Determine the (x, y) coordinate at the center of the cell enclosing the given text.  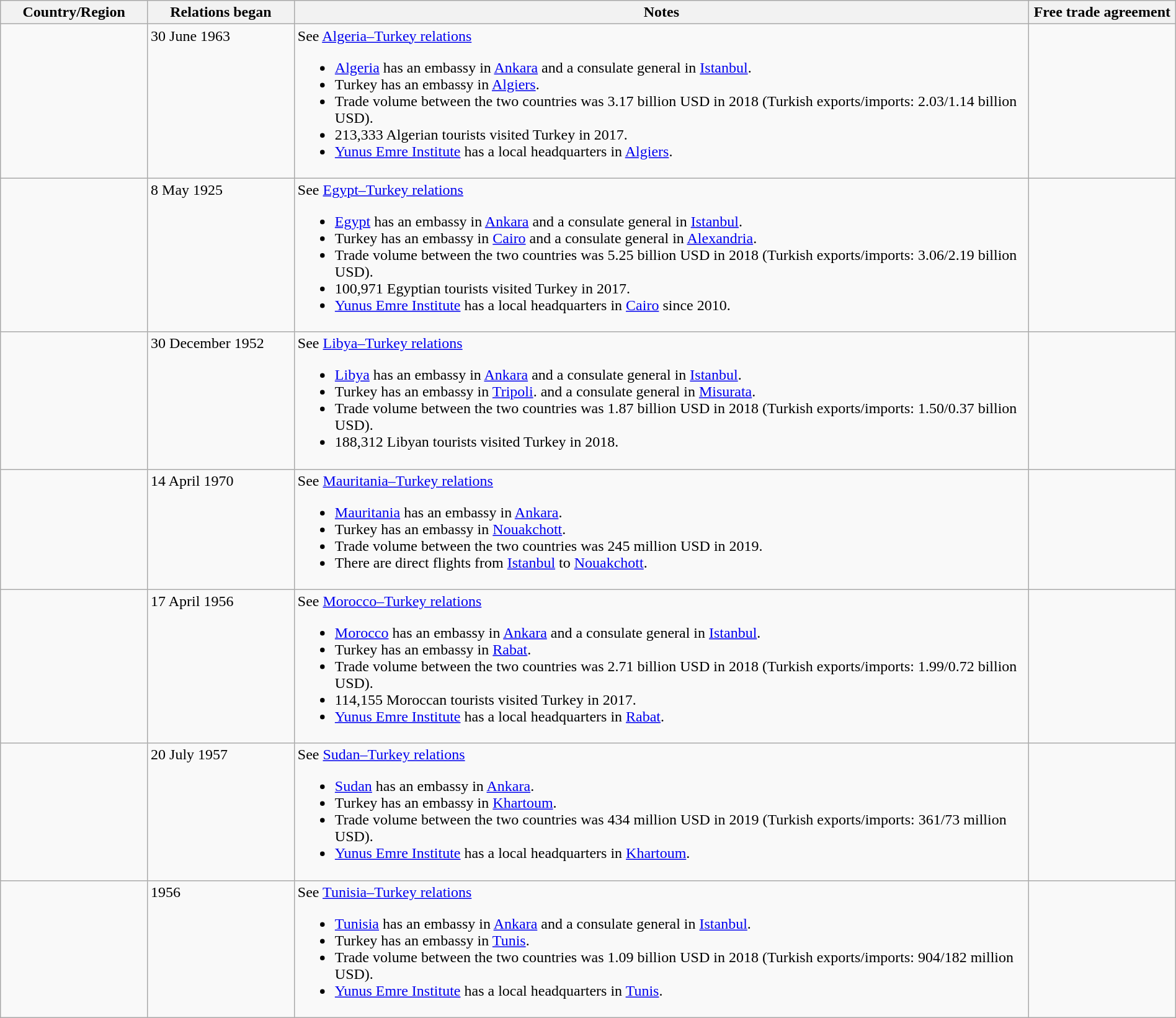
30 December 1952 (221, 401)
Free trade agreement (1102, 12)
14 April 1970 (221, 529)
30 June 1963 (221, 101)
17 April 1956 (221, 666)
Relations began (221, 12)
1956 (221, 949)
Country/Region (74, 12)
8 May 1925 (221, 255)
Notes (661, 12)
20 July 1957 (221, 811)
